Provide the [X, Y] coordinate of the cell's center where the given text is located.  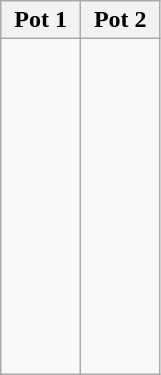
Pot 1 [41, 20]
Pot 2 [120, 20]
